From the cell containing the given text, extract its center point as [X, Y] coordinate. 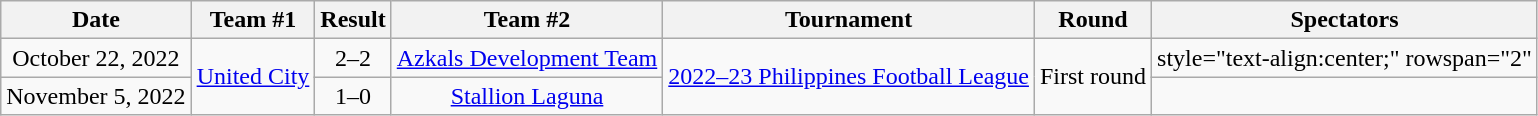
2022–23 Philippines Football League [849, 77]
Team #1 [253, 20]
2–2 [353, 58]
Spectators [1345, 20]
November 5, 2022 [96, 96]
Azkals Development Team [527, 58]
1–0 [353, 96]
Result [353, 20]
style="text-align:center;" rowspan="2" [1345, 58]
United City [253, 77]
Tournament [849, 20]
Date [96, 20]
Round [1092, 20]
Team #2 [527, 20]
October 22, 2022 [96, 58]
First round [1092, 77]
Stallion Laguna [527, 96]
